Locate the cell with the specified text and output its [x, y] center coordinate. 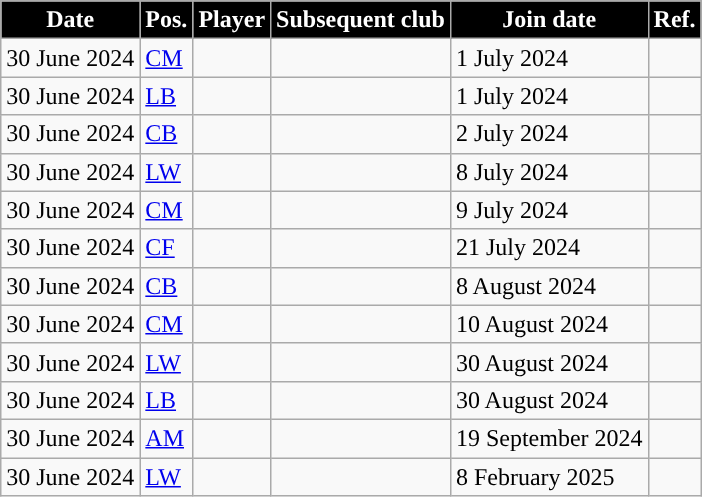
AM [166, 438]
Subsequent club [361, 20]
Pos. [166, 20]
2 July 2024 [549, 134]
8 July 2024 [549, 172]
Join date [549, 20]
10 August 2024 [549, 324]
8 August 2024 [549, 286]
9 July 2024 [549, 210]
Ref. [674, 20]
CF [166, 248]
19 September 2024 [549, 438]
Date [70, 20]
Player [232, 20]
8 February 2025 [549, 477]
21 July 2024 [549, 248]
